Return the (X, Y) coordinate for the center point of the cell that contains the specified text.  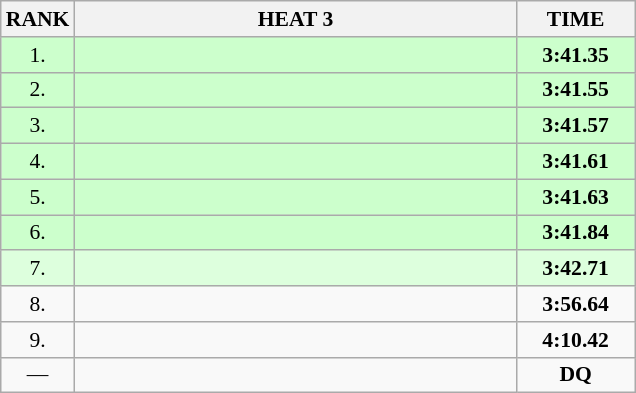
3:41.61 (576, 162)
RANK (38, 19)
5. (38, 197)
3:42.71 (576, 269)
7. (38, 269)
3:41.57 (576, 126)
HEAT 3 (295, 19)
8. (38, 304)
3:41.63 (576, 197)
9. (38, 340)
— (38, 375)
3:41.84 (576, 233)
4:10.42 (576, 340)
4. (38, 162)
3:56.64 (576, 304)
1. (38, 55)
TIME (576, 19)
2. (38, 90)
3. (38, 126)
DQ (576, 375)
6. (38, 233)
3:41.35 (576, 55)
3:41.55 (576, 90)
